Locate the cell with the specified text and output its (x, y) center coordinate. 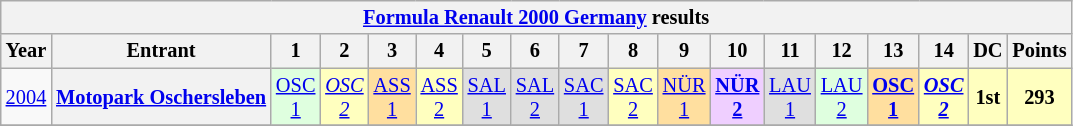
2004 (26, 97)
LAU1 (790, 97)
Year (26, 51)
6 (535, 51)
4 (440, 51)
Motopark Oschersleben (161, 97)
1st (988, 97)
5 (487, 51)
2 (344, 51)
10 (737, 51)
12 (842, 51)
Points (1039, 51)
3 (392, 51)
SAL2 (535, 97)
293 (1039, 97)
Entrant (161, 51)
SAC2 (632, 97)
NÜR1 (684, 97)
LAU2 (842, 97)
8 (632, 51)
SAC1 (584, 97)
DC (988, 51)
14 (944, 51)
ASS2 (440, 97)
1 (296, 51)
Formula Renault 2000 Germany results (536, 17)
ASS1 (392, 97)
11 (790, 51)
7 (584, 51)
13 (893, 51)
SAL1 (487, 97)
9 (684, 51)
NÜR2 (737, 97)
